Locate the cell with the specified text and output its [X, Y] center coordinate. 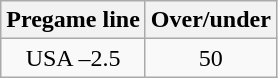
USA –2.5 [74, 58]
Over/under [210, 20]
50 [210, 58]
Pregame line [74, 20]
